Determine the [X, Y] coordinate at the center of the cell enclosing the given text.  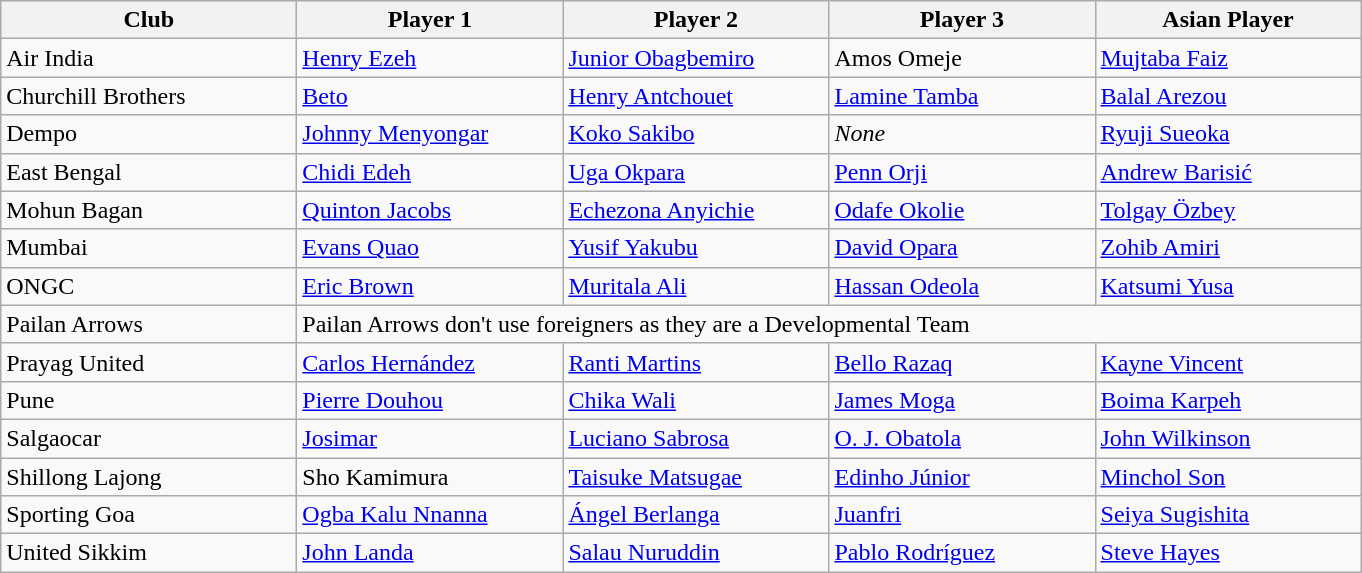
Uga Okpara [696, 172]
Penn Orji [962, 172]
Hassan Odeola [962, 286]
Eric Brown [430, 286]
Ángel Berlanga [696, 515]
Pablo Rodríguez [962, 553]
Ogba Kalu Nnanna [430, 515]
Echezona Anyichie [696, 210]
Minchol Son [1228, 477]
Amos Omeje [962, 58]
Asian Player [1228, 20]
Mujtaba Faiz [1228, 58]
Kayne Vincent [1228, 362]
John Wilkinson [1228, 438]
Pierre Douhou [430, 400]
Lamine Tamba [962, 96]
Steve Hayes [1228, 553]
Boima Karpeh [1228, 400]
Mohun Bagan [149, 210]
None [962, 134]
Sporting Goa [149, 515]
Henry Ezeh [430, 58]
Player 1 [430, 20]
Quinton Jacobs [430, 210]
Balal Arezou [1228, 96]
James Moga [962, 400]
Pailan Arrows don't use foreigners as they are a Developmental Team [829, 324]
Ranti Martins [696, 362]
Katsumi Yusa [1228, 286]
United Sikkim [149, 553]
Odafe Okolie [962, 210]
Ryuji Sueoka [1228, 134]
ONGC [149, 286]
East Bengal [149, 172]
Chika Wali [696, 400]
Edinho Júnior [962, 477]
Tolgay Özbey [1228, 210]
Bello Razaq [962, 362]
Johnny Menyongar [430, 134]
Evans Quao [430, 248]
Club [149, 20]
O. J. Obatola [962, 438]
Taisuke Matsugae [696, 477]
Pailan Arrows [149, 324]
Churchill Brothers [149, 96]
Josimar [430, 438]
Player 2 [696, 20]
Pune [149, 400]
Luciano Sabrosa [696, 438]
Prayag United [149, 362]
Chidi Edeh [430, 172]
Sho Kamimura [430, 477]
Salau Nuruddin [696, 553]
Muritala Ali [696, 286]
Zohib Amiri [1228, 248]
Henry Antchouet [696, 96]
Junior Obagbemiro [696, 58]
Air India [149, 58]
Koko Sakibo [696, 134]
Shillong Lajong [149, 477]
David Opara [962, 248]
Beto [430, 96]
Player 3 [962, 20]
John Landa [430, 553]
Seiya Sugishita [1228, 515]
Mumbai [149, 248]
Andrew Barisić [1228, 172]
Juanfri [962, 515]
Carlos Hernández [430, 362]
Yusif Yakubu [696, 248]
Salgaocar [149, 438]
Dempo [149, 134]
